Identify which cell holds the provided text, then report its (x, y) central coordinate. 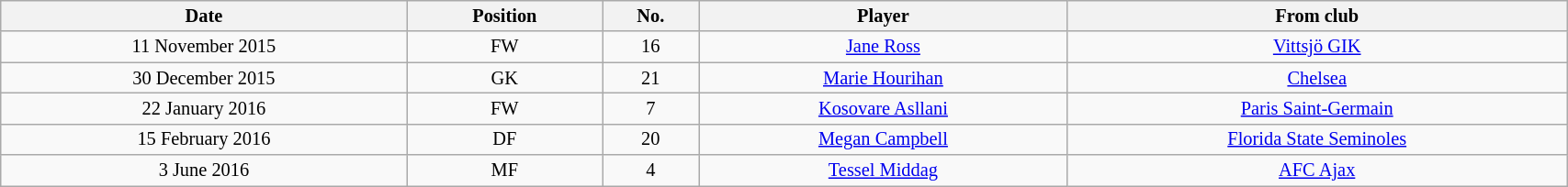
MF (504, 170)
4 (651, 170)
Player (884, 16)
Jane Ross (884, 47)
Marie Hourihan (884, 78)
No. (651, 16)
21 (651, 78)
3 June 2016 (204, 170)
Paris Saint-Germain (1317, 108)
20 (651, 139)
22 January 2016 (204, 108)
11 November 2015 (204, 47)
Kosovare Asllani (884, 108)
Chelsea (1317, 78)
GK (504, 78)
7 (651, 108)
30 December 2015 (204, 78)
From club (1317, 16)
DF (504, 139)
16 (651, 47)
AFC Ajax (1317, 170)
15 February 2016 (204, 139)
Date (204, 16)
Tessel Middag (884, 170)
Megan Campbell (884, 139)
Florida State Seminoles (1317, 139)
Vittsjö GIK (1317, 47)
Position (504, 16)
